Capture the cell that displays the provided text and extract its (x, y) central coordinate. 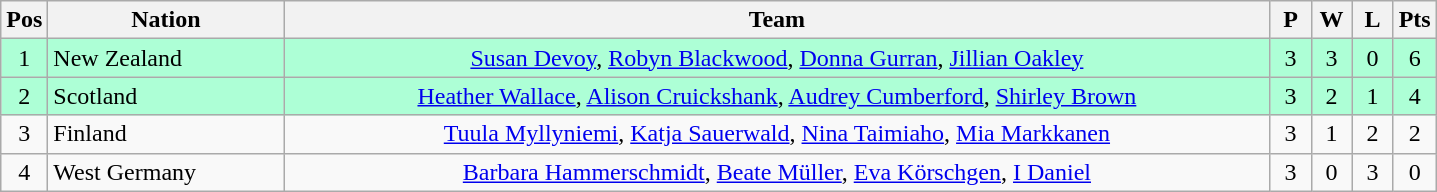
New Zealand (166, 58)
Susan Devoy, Robyn Blackwood, Donna Gurran, Jillian Oakley (777, 58)
Team (777, 20)
Barbara Hammerschmidt, Beate Müller, Eva Körschgen, I Daniel (777, 172)
6 (1414, 58)
West Germany (166, 172)
Scotland (166, 96)
Pts (1414, 20)
Nation (166, 20)
P (1290, 20)
Pos (24, 20)
Heather Wallace, Alison Cruickshank, Audrey Cumberford, Shirley Brown (777, 96)
W (1332, 20)
L (1372, 20)
Finland (166, 134)
Tuula Myllyniemi, Katja Sauerwald, Nina Taimiaho, Mia Markkanen (777, 134)
